Extract the [x, y] coordinate from the center of the cell holding the provided text.  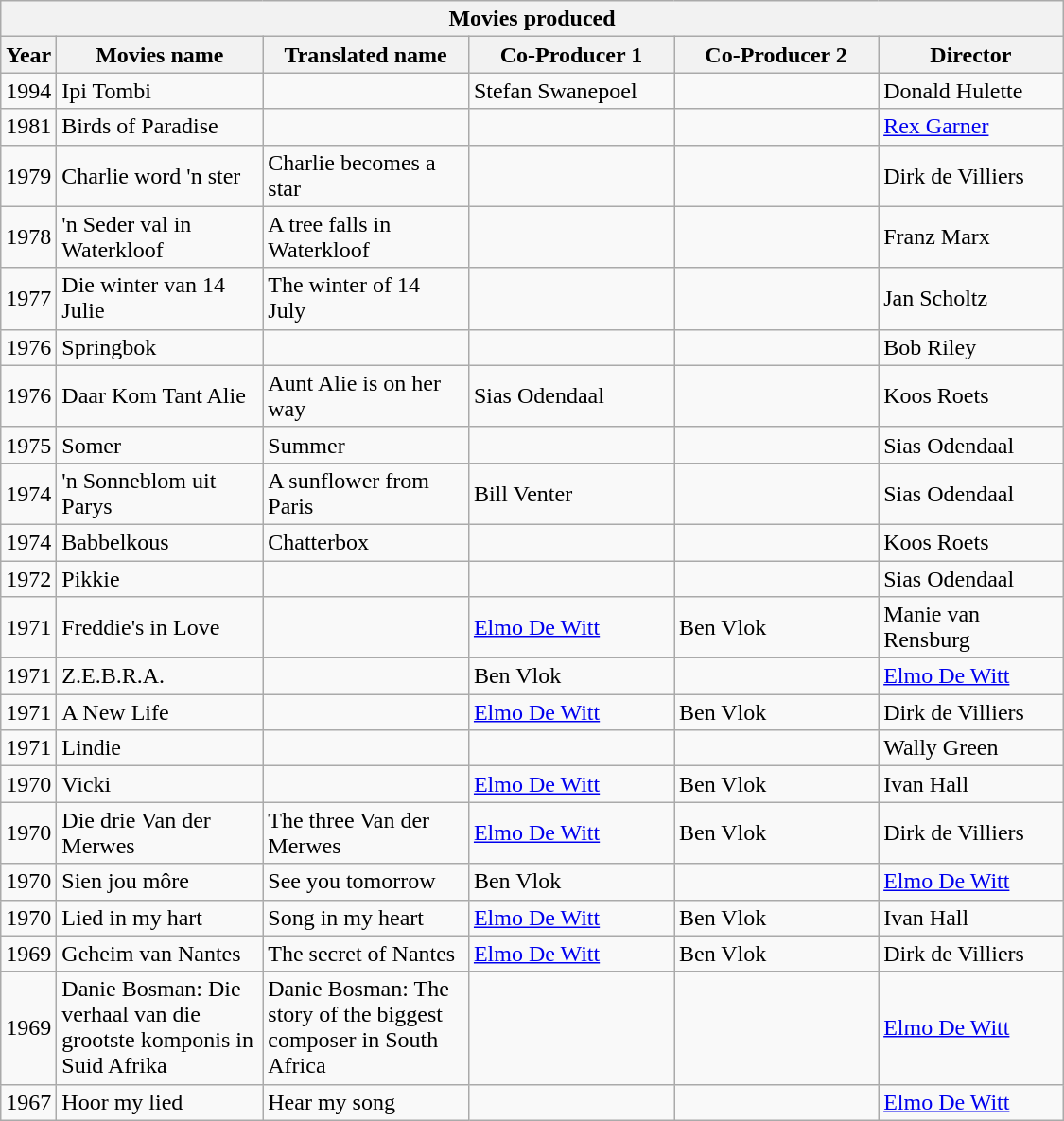
Bob Riley [971, 347]
Aunt Alie is on her way [366, 395]
The three Van der Merwes [366, 832]
Hoor my lied [160, 1102]
Vicki [160, 784]
Ipi Tombi [160, 91]
Director [971, 55]
Sien jou môre [160, 882]
Die winter van 14 Julie [160, 299]
Jan Scholtz [971, 299]
Bill Venter [571, 494]
Summer [366, 445]
Movies name [160, 55]
The secret of Nantes [366, 954]
1979 [28, 176]
Lied in my hart [160, 918]
Somer [160, 445]
See you tomorrow [366, 882]
Babbelkous [160, 542]
1972 [28, 578]
Co-Producer 2 [776, 55]
Z.E.B.R.A. [160, 676]
Donald Hulette [971, 91]
Lindie [160, 748]
Year [28, 55]
'n Sonneblom uit Parys [160, 494]
1978 [28, 236]
1994 [28, 91]
Danie Bosman: The story of the biggest composer in South Africa [366, 1027]
Song in my heart [366, 918]
Die drie Van der Merwes [160, 832]
Danie Bosman: Die verhaal van die grootste komponis in Suid Afrika [160, 1027]
Franz Marx [971, 236]
Translated name [366, 55]
Rex Garner [971, 127]
Chatterbox [366, 542]
Hear my song [366, 1102]
A tree falls in Waterkloof [366, 236]
Birds of Paradise [160, 127]
Manie van Rensburg [971, 628]
Daar Kom Tant Alie [160, 395]
Springbok [160, 347]
'n Seder val in Waterkloof [160, 236]
1981 [28, 127]
Charlie becomes a star [366, 176]
Movies produced [532, 19]
A sunflower from Paris [366, 494]
Charlie word 'n ster [160, 176]
1977 [28, 299]
Pikkie [160, 578]
Freddie's in Love [160, 628]
Wally Green [971, 748]
1975 [28, 445]
1967 [28, 1102]
Co-Producer 1 [571, 55]
Geheim van Nantes [160, 954]
A New Life [160, 712]
Stefan Swanepoel [571, 91]
The winter of 14 July [366, 299]
